Detect which cell encompasses the target text, then output its [X, Y] center coordinate. 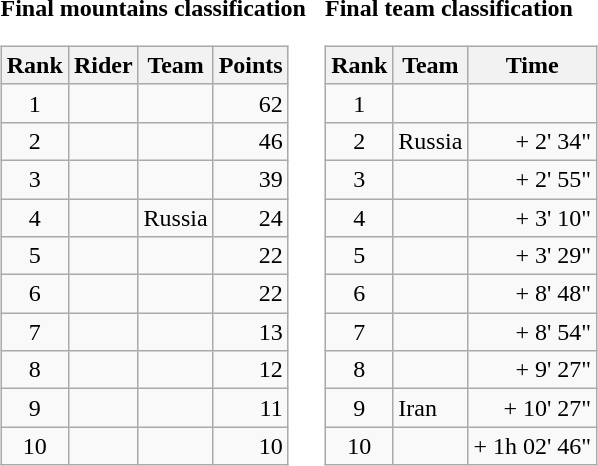
13 [250, 332]
Points [250, 65]
Time [532, 65]
24 [250, 217]
+ 2' 34" [532, 141]
+ 8' 48" [532, 294]
39 [250, 179]
+ 9' 27" [532, 370]
11 [250, 408]
+ 2' 55" [532, 179]
62 [250, 103]
46 [250, 141]
+ 3' 10" [532, 217]
+ 3' 29" [532, 256]
Iran [430, 408]
+ 10' 27" [532, 408]
+ 8' 54" [532, 332]
Rider [103, 65]
12 [250, 370]
+ 1h 02' 46" [532, 446]
